From the cell containing the given text, extract its center point as [x, y] coordinate. 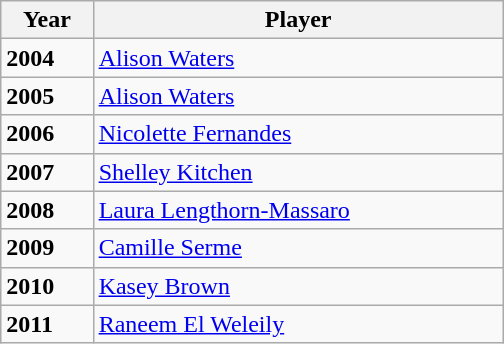
Year [47, 20]
2009 [47, 248]
Laura Lengthorn-Massaro [298, 210]
2005 [47, 96]
2011 [47, 324]
Player [298, 20]
2010 [47, 286]
Kasey Brown [298, 286]
2004 [47, 58]
2006 [47, 134]
Raneem El Weleily [298, 324]
2008 [47, 210]
Camille Serme [298, 248]
Nicolette Fernandes [298, 134]
2007 [47, 172]
Shelley Kitchen [298, 172]
